Extract the [X, Y] coordinate from the center of the cell holding the provided text.  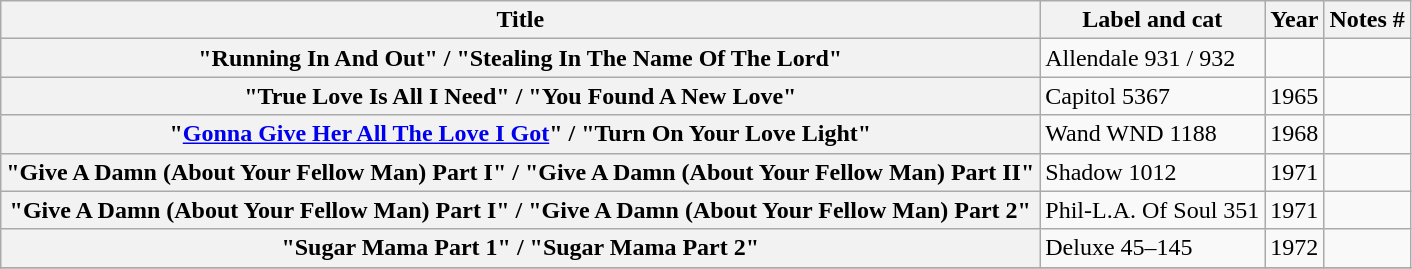
"Sugar Mama Part 1" / "Sugar Mama Part 2" [520, 248]
"Running In And Out" / "Stealing In The Name Of The Lord" [520, 58]
"Gonna Give Her All The Love I Got" / "Turn On Your Love Light" [520, 134]
Shadow 1012 [1152, 172]
Deluxe 45–145 [1152, 248]
1968 [1294, 134]
"True Love Is All I Need" / "You Found A New Love" [520, 96]
Wand WND 1188 [1152, 134]
Phil-L.A. Of Soul 351 [1152, 210]
"Give A Damn (About Your Fellow Man) Part I" / "Give A Damn (About Your Fellow Man) Part 2" [520, 210]
1965 [1294, 96]
Capitol 5367 [1152, 96]
Label and cat [1152, 20]
Year [1294, 20]
Allendale 931 / 932 [1152, 58]
Notes # [1367, 20]
1972 [1294, 248]
Title [520, 20]
"Give A Damn (About Your Fellow Man) Part I" / "Give A Damn (About Your Fellow Man) Part II" [520, 172]
